Return the [x, y] coordinate for the center point of the cell that contains the specified text.  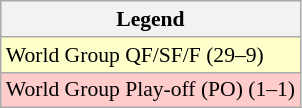
Legend [150, 19]
World Group QF/SF/F (29–9) [150, 55]
World Group Play-off (PO) (1–1) [150, 90]
